Return the (x, y) coordinate for the center point of the cell that contains the specified text.  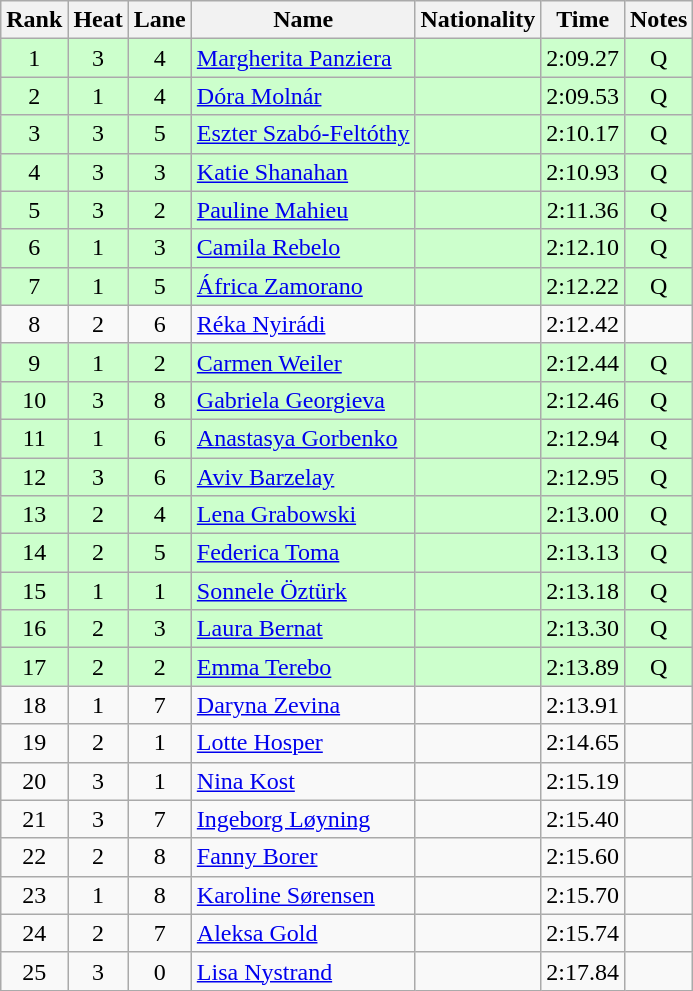
Dóra Molnár (303, 96)
Ingeborg Løyning (303, 819)
Karoline Sørensen (303, 895)
16 (34, 629)
2:13.18 (583, 591)
2:12.46 (583, 400)
2:13.91 (583, 705)
Lena Grabowski (303, 515)
2:13.13 (583, 553)
14 (34, 553)
Nina Kost (303, 781)
2:10.93 (583, 172)
10 (34, 400)
Laura Bernat (303, 629)
25 (34, 971)
Rank (34, 20)
Anastasya Gorbenko (303, 438)
Carmen Weiler (303, 362)
12 (34, 477)
2:12.22 (583, 286)
Notes (658, 20)
Nationality (478, 20)
0 (160, 971)
Heat (98, 20)
2:12.42 (583, 324)
2:12.94 (583, 438)
Gabriela Georgieva (303, 400)
2:10.17 (583, 134)
Aleksa Gold (303, 933)
23 (34, 895)
Eszter Szabó-Feltóthy (303, 134)
19 (34, 743)
2:11.36 (583, 210)
17 (34, 667)
2:12.44 (583, 362)
11 (34, 438)
2:12.10 (583, 248)
20 (34, 781)
13 (34, 515)
2:17.84 (583, 971)
2:14.65 (583, 743)
Camila Rebelo (303, 248)
2:13.00 (583, 515)
Lotte Hosper (303, 743)
2:15.60 (583, 857)
9 (34, 362)
2:15.40 (583, 819)
Time (583, 20)
Federica Toma (303, 553)
Lisa Nystrand (303, 971)
Fanny Borer (303, 857)
Emma Terebo (303, 667)
2:15.70 (583, 895)
Margherita Panziera (303, 58)
África Zamorano (303, 286)
Pauline Mahieu (303, 210)
2:12.95 (583, 477)
21 (34, 819)
22 (34, 857)
15 (34, 591)
Daryna Zevina (303, 705)
2:09.27 (583, 58)
24 (34, 933)
2:13.30 (583, 629)
Name (303, 20)
2:15.74 (583, 933)
Sonnele Öztürk (303, 591)
Aviv Barzelay (303, 477)
2:15.19 (583, 781)
2:09.53 (583, 96)
Katie Shanahan (303, 172)
Lane (160, 20)
18 (34, 705)
2:13.89 (583, 667)
Réka Nyirádi (303, 324)
